Extract the (x, y) coordinate from the center of the cell holding the provided text.  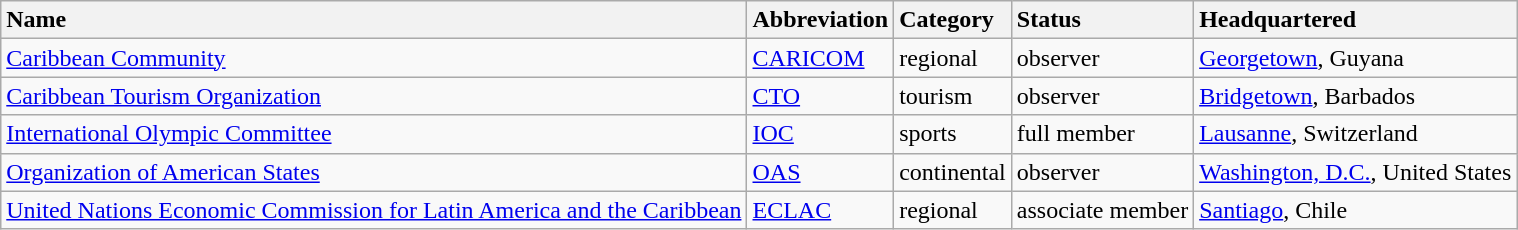
full member (1102, 134)
associate member (1102, 210)
CTO (820, 96)
International Olympic Committee (374, 134)
continental (953, 172)
ECLAC (820, 210)
Lausanne, Switzerland (1356, 134)
Headquartered (1356, 20)
sports (953, 134)
OAS (820, 172)
Washington, D.C., United States (1356, 172)
Georgetown, Guyana (1356, 58)
Bridgetown, Barbados (1356, 96)
Caribbean Community (374, 58)
tourism (953, 96)
United Nations Economic Commission for Latin America and the Caribbean (374, 210)
Name (374, 20)
Organization of American States (374, 172)
Caribbean Tourism Organization (374, 96)
IOC (820, 134)
Category (953, 20)
Status (1102, 20)
Santiago, Chile (1356, 210)
CARICOM (820, 58)
Abbreviation (820, 20)
